Scan for the cell matching the given text and deliver its (X, Y) coordinate at center. 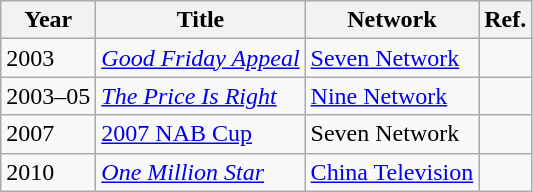
Network (392, 20)
2010 (48, 172)
2003–05 (48, 96)
One Million Star (200, 172)
Year (48, 20)
Nine Network (392, 96)
China Television (392, 172)
Ref. (506, 20)
2003 (48, 58)
Good Friday Appeal (200, 58)
2007 (48, 134)
2007 NAB Cup (200, 134)
Title (200, 20)
The Price Is Right (200, 96)
